Search for the cell housing the specified text and yield its (X, Y) center coordinate. 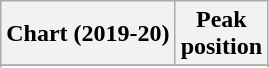
Chart (2019-20) (88, 34)
Peak position (221, 34)
